Extract the (x, y) coordinate from the center of the cell holding the provided text.  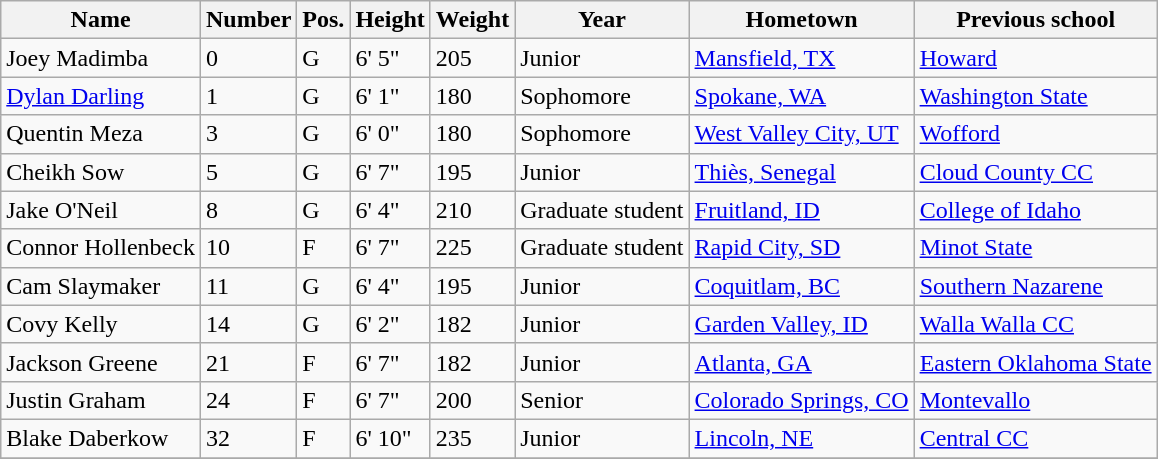
College of Idaho (1036, 210)
Quentin Meza (101, 134)
3 (248, 134)
11 (248, 286)
Name (101, 20)
5 (248, 172)
Lincoln, NE (802, 438)
225 (472, 248)
Colorado Springs, CO (802, 400)
0 (248, 58)
24 (248, 400)
Spokane, WA (802, 96)
Cheikh Sow (101, 172)
Fruitland, ID (802, 210)
Washington State (1036, 96)
32 (248, 438)
Minot State (1036, 248)
Dylan Darling (101, 96)
Mansfield, TX (802, 58)
6' 10" (390, 438)
Blake Daberkow (101, 438)
1 (248, 96)
Hometown (802, 20)
Central CC (1036, 438)
Atlanta, GA (802, 362)
Weight (472, 20)
Eastern Oklahoma State (1036, 362)
210 (472, 210)
8 (248, 210)
Thiès, Senegal (802, 172)
14 (248, 324)
Montevallo (1036, 400)
Year (602, 20)
6' 5" (390, 58)
Howard (1036, 58)
Cloud County CC (1036, 172)
Justin Graham (101, 400)
Garden Valley, ID (802, 324)
Coquitlam, BC (802, 286)
205 (472, 58)
Pos. (324, 20)
Wofford (1036, 134)
6' 2" (390, 324)
235 (472, 438)
Walla Walla CC (1036, 324)
Number (248, 20)
Southern Nazarene (1036, 286)
Jake O'Neil (101, 210)
West Valley City, UT (802, 134)
Connor Hollenbeck (101, 248)
Rapid City, SD (802, 248)
6' 1" (390, 96)
Cam Slaymaker (101, 286)
10 (248, 248)
Senior (602, 400)
200 (472, 400)
Previous school (1036, 20)
Joey Madimba (101, 58)
Jackson Greene (101, 362)
21 (248, 362)
Height (390, 20)
Covy Kelly (101, 324)
6' 0" (390, 134)
